Provide the (x, y) coordinate of the cell's center where the given text is located.  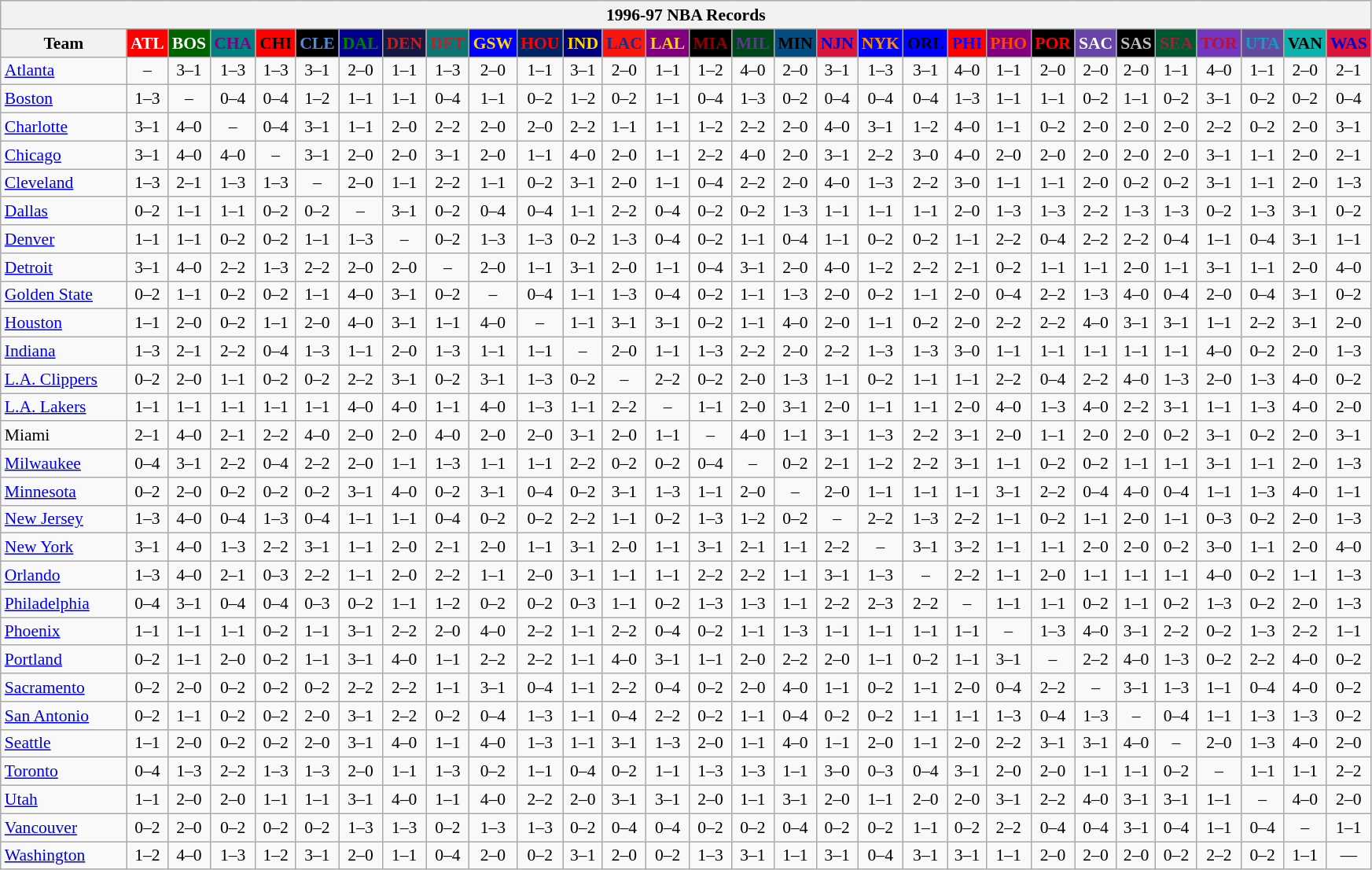
Sacramento (64, 688)
PHI (967, 43)
Washington (64, 856)
Boston (64, 99)
SEA (1176, 43)
LAL (668, 43)
VAN (1305, 43)
San Antonio (64, 716)
MIL (753, 43)
Portland (64, 660)
ORL (926, 43)
UTA (1263, 43)
Milwaukee (64, 463)
Denver (64, 239)
Toronto (64, 772)
Team (64, 43)
New York (64, 547)
POR (1053, 43)
BOS (189, 43)
Utah (64, 800)
DAL (361, 43)
3–2 (967, 547)
SAC (1096, 43)
LAC (624, 43)
Dallas (64, 212)
PHO (1008, 43)
Miami (64, 436)
CHI (275, 43)
1996-97 NBA Records (686, 15)
Golden State (64, 295)
Vancouver (64, 828)
ATL (148, 43)
WAS (1349, 43)
TOR (1219, 43)
— (1349, 856)
NJN (837, 43)
MIN (795, 43)
SAS (1136, 43)
Philadelphia (64, 603)
DEN (404, 43)
DET (448, 43)
Atlanta (64, 71)
2–3 (881, 603)
Cleveland (64, 183)
Phoenix (64, 632)
Chicago (64, 155)
NYK (881, 43)
GSW (494, 43)
L.A. Clippers (64, 379)
New Jersey (64, 519)
Orlando (64, 576)
MIA (710, 43)
Seattle (64, 743)
CHA (233, 43)
IND (583, 43)
Detroit (64, 267)
HOU (539, 43)
L.A. Lakers (64, 407)
CLE (318, 43)
Minnesota (64, 492)
Charlotte (64, 127)
Indiana (64, 352)
Houston (64, 323)
